Identify which cell holds the provided text, then report its (X, Y) central coordinate. 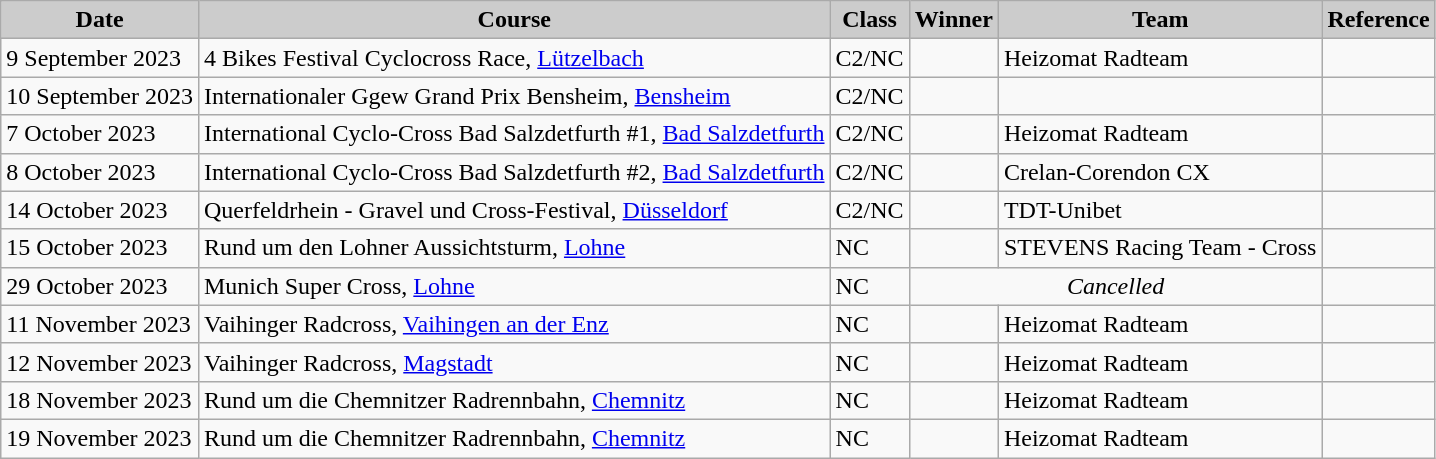
International Cyclo-Cross Bad Salzdetfurth #2, Bad Salzdetfurth (514, 172)
29 October 2023 (100, 286)
15 October 2023 (100, 248)
7 October 2023 (100, 134)
Munich Super Cross, Lohne (514, 286)
Winner (954, 20)
8 October 2023 (100, 172)
Crelan-Corendon CX (1160, 172)
11 November 2023 (100, 324)
STEVENS Racing Team - Cross (1160, 248)
Class (870, 20)
Course (514, 20)
Internationaler Ggew Grand Prix Bensheim, Bensheim (514, 96)
19 November 2023 (100, 438)
14 October 2023 (100, 210)
Vaihinger Radcross, Magstadt (514, 362)
Querfeldrhein - Gravel und Cross-Festival, Düsseldorf (514, 210)
9 September 2023 (100, 58)
4 Bikes Festival Cyclocross Race, Lützelbach (514, 58)
Rund um den Lohner Aussichtsturm, Lohne (514, 248)
12 November 2023 (100, 362)
Cancelled (1116, 286)
Team (1160, 20)
18 November 2023 (100, 400)
Reference (1378, 20)
International Cyclo-Cross Bad Salzdetfurth #1, Bad Salzdetfurth (514, 134)
10 September 2023 (100, 96)
Date (100, 20)
Vaihinger Radcross, Vaihingen an der Enz (514, 324)
TDT-Unibet (1160, 210)
